Capture the cell that displays the provided text and extract its [X, Y] central coordinate. 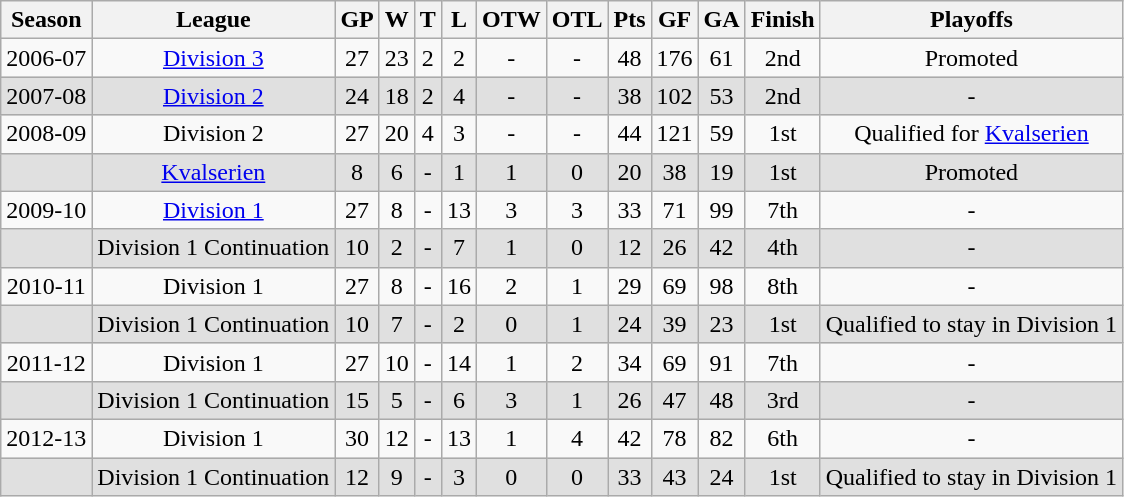
16 [458, 286]
30 [357, 438]
4th [782, 248]
GF [674, 20]
Finish [782, 20]
2006-07 [46, 58]
47 [674, 400]
9 [396, 477]
OTW [511, 20]
Kvalserien [214, 172]
GA [722, 20]
91 [722, 362]
19 [722, 172]
2008-09 [46, 134]
102 [674, 96]
2009-10 [46, 210]
39 [674, 324]
43 [674, 477]
53 [722, 96]
18 [396, 96]
Playoffs [971, 20]
82 [722, 438]
L [458, 20]
8th [782, 286]
34 [630, 362]
44 [630, 134]
121 [674, 134]
GP [357, 20]
2011-12 [46, 362]
14 [458, 362]
Season [46, 20]
78 [674, 438]
3rd [782, 400]
98 [722, 286]
League [214, 20]
T [428, 20]
176 [674, 58]
99 [722, 210]
Division 3 [214, 58]
71 [674, 210]
2010-11 [46, 286]
2007-08 [46, 96]
5 [396, 400]
6th [782, 438]
29 [630, 286]
15 [357, 400]
W [396, 20]
Qualified for Kvalserien [971, 134]
59 [722, 134]
Pts [630, 20]
2012-13 [46, 438]
61 [722, 58]
OTL [577, 20]
